Capture the cell that displays the provided text and extract its (X, Y) central coordinate. 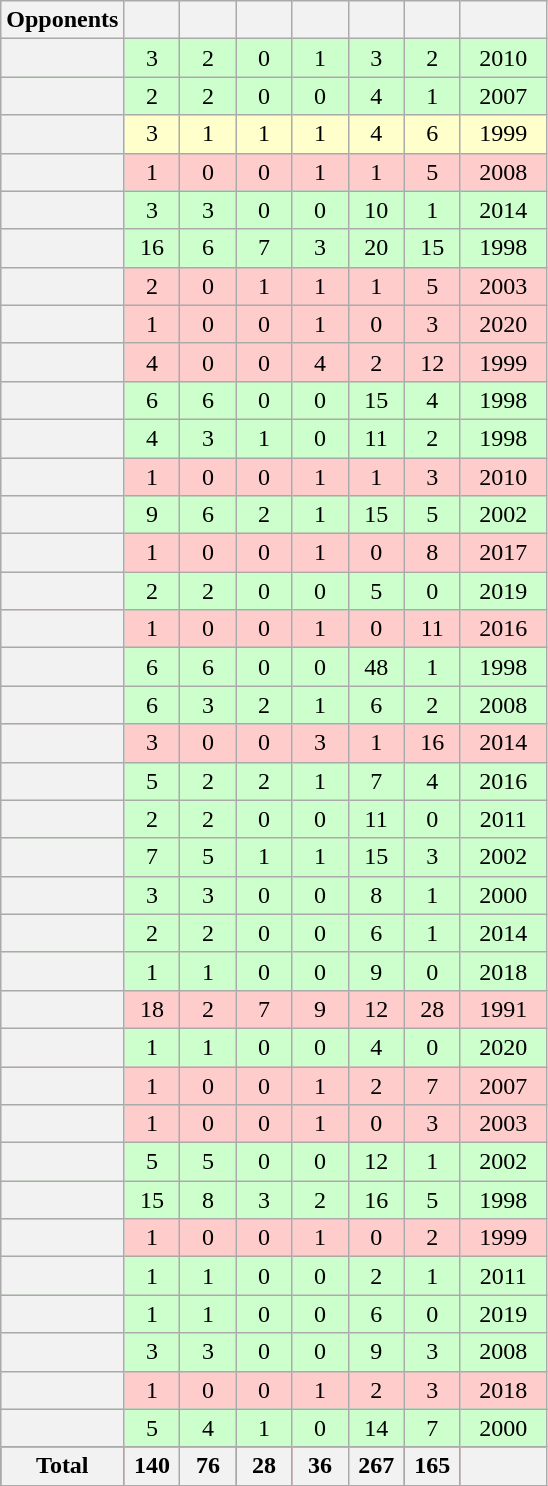
76 (208, 1466)
Total (62, 1466)
18 (152, 1009)
267 (376, 1466)
20 (376, 248)
1991 (503, 1009)
14 (376, 1428)
36 (320, 1466)
165 (432, 1466)
2017 (503, 553)
Opponents (62, 20)
10 (376, 210)
140 (152, 1466)
48 (376, 667)
